Find where the given text appears and provide that cell's center as (X, Y) coordinate. 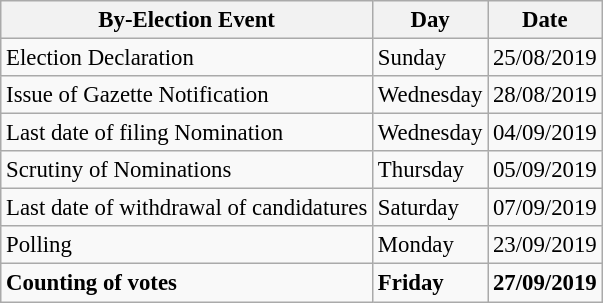
Friday (430, 283)
Last date of filing Nomination (187, 133)
04/09/2019 (545, 133)
Sunday (430, 58)
28/08/2019 (545, 95)
Thursday (430, 170)
23/09/2019 (545, 245)
25/08/2019 (545, 58)
Date (545, 20)
Scrutiny of Nominations (187, 170)
Monday (430, 245)
Day (430, 20)
Counting of votes (187, 283)
05/09/2019 (545, 170)
07/09/2019 (545, 208)
By-Election Event (187, 20)
27/09/2019 (545, 283)
Election Declaration (187, 58)
Issue of Gazette Notification (187, 95)
Last date of withdrawal of candidatures (187, 208)
Polling (187, 245)
Saturday (430, 208)
